Capture the cell that displays the provided text and extract its (x, y) central coordinate. 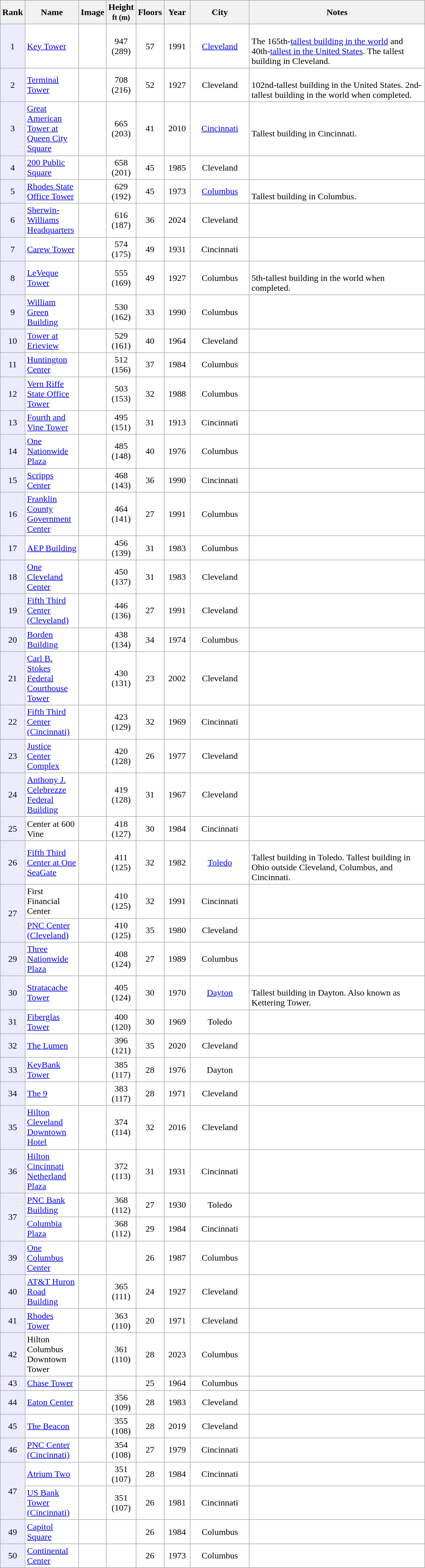
Hilton Cleveland Downtown Hotel (52, 1127)
Huntington Center (52, 365)
665 (203) (121, 129)
Fiberglas Tower (52, 1022)
The 165th-tallest building in the world and 40th-tallest in the United States. The tallest building in Cleveland. (337, 46)
1985 (177, 168)
Vern Riffe State Office Tower (52, 393)
438 (134) (121, 640)
7 (13, 249)
The 9 (52, 1093)
52 (150, 85)
17 (13, 548)
555 (169) (121, 278)
Name (52, 12)
1930 (177, 1205)
200 Public Square (52, 168)
1979 (177, 1450)
658 (201) (121, 168)
William Green Building (52, 312)
Fifth Third Center at One SeaGate (52, 862)
14 (13, 451)
708 (216) (121, 85)
Tallest building in Toledo. Tallest building in Ohio outside Cleveland, Columbus, and Cincinnati. (337, 862)
400 (120) (121, 1022)
5 (13, 191)
408 (124) (121, 959)
Center at 600 Vine (52, 829)
Key Tower (52, 46)
1967 (177, 795)
Carew Tower (52, 249)
Floors (150, 12)
2024 (177, 220)
363(110) (121, 1321)
One Columbus Center (52, 1258)
13 (13, 423)
456 (139) (121, 548)
21 (13, 678)
405 (124) (121, 993)
8 (13, 278)
The Beacon (52, 1426)
PNC Center (Cincinnati) (52, 1450)
419(128) (121, 795)
1974 (177, 640)
Franklin County Government Center (52, 514)
PNC Center (Cleveland) (52, 930)
Great American Tower at Queen City Square (52, 129)
355 (108) (121, 1426)
Stratacache Tower (52, 993)
44 (13, 1402)
2 (13, 85)
3 (13, 129)
2010 (177, 129)
42 (13, 1354)
423 (129) (121, 722)
1977 (177, 756)
11 (13, 365)
9 (13, 312)
1913 (177, 423)
468 (143) (121, 480)
102nd-tallest building in the United States. 2nd-tallest building in the world when completed. (337, 85)
19 (13, 611)
Tallest building in Dayton. Also known as Kettering Tower. (337, 993)
383 (117) (121, 1093)
354 (108) (121, 1450)
Hilton Cincinnati Netherland Plaza (52, 1171)
446 (136) (121, 611)
1970 (177, 993)
365 (111) (121, 1292)
City (220, 12)
464 (141) (121, 514)
5th-tallest building in the world when completed. (337, 278)
One Nationwide Plaza (52, 451)
Chase Tower (52, 1383)
Rhodes State Office Tower (52, 191)
Borden Building (52, 640)
Fourth and Vine Tower (52, 423)
KeyBank Tower (52, 1070)
Capitol Square (52, 1532)
495 (151) (121, 423)
530 (162) (121, 312)
Eaton Center (52, 1402)
15 (13, 480)
The Lumen (52, 1046)
AT&T Huron Road Building (52, 1292)
Fifth Third Center (Cincinnati) (52, 722)
Terminal Tower (52, 85)
361 (110) (121, 1354)
43 (13, 1383)
2002 (177, 678)
Atrium Two (52, 1474)
450 (137) (121, 577)
616 (187) (121, 220)
12 (13, 393)
Heightft (m) (121, 12)
629 (192) (121, 191)
2023 (177, 1354)
374 (114) (121, 1127)
Tallest building in Cincinnati. (337, 129)
372 (113) (121, 1171)
Year (177, 12)
1980 (177, 930)
Image (93, 12)
47 (13, 1491)
Justice Center Complex (52, 756)
356 (109) (121, 1402)
LeVeque Tower (52, 278)
420 (128) (121, 756)
2019 (177, 1426)
Continental Center (52, 1556)
16 (13, 514)
57 (150, 46)
39 (13, 1258)
430 (131) (121, 678)
18 (13, 577)
2016 (177, 1127)
Rank (13, 12)
Fifth Third Center (Cleveland) (52, 611)
418(127) (121, 829)
First Financial Center (52, 901)
PNC Bank Building (52, 1205)
1981 (177, 1503)
Carl B. Stokes Federal Courthouse Tower (52, 678)
Scripps Center (52, 480)
4 (13, 168)
396 (121) (121, 1046)
411 (125) (121, 862)
AEP Building (52, 548)
2020 (177, 1046)
Rhodes Tower (52, 1321)
1987 (177, 1258)
574 (175) (121, 249)
485 (148) (121, 451)
One Cleveland Center (52, 577)
10 (13, 340)
1 (13, 46)
6 (13, 220)
1989 (177, 959)
US Bank Tower (Cincinnati) (52, 1503)
529 (161) (121, 340)
1982 (177, 862)
503 (153) (121, 393)
947 (289) (121, 46)
46 (13, 1450)
512 (156) (121, 365)
Notes (337, 12)
385 (117) (121, 1070)
Tower at Erieview (52, 340)
50 (13, 1556)
Sherwin-Williams Headquarters (52, 220)
22 (13, 722)
Anthony J. Celebrezze Federal Building (52, 795)
Tallest building in Columbus. (337, 191)
Hilton Columbus Downtown Tower (52, 1354)
1988 (177, 393)
Three Nationwide Plaza (52, 959)
Columbia Plaza (52, 1229)
